For the text-containing cell, return its midpoint in (x, y) coordinate format. 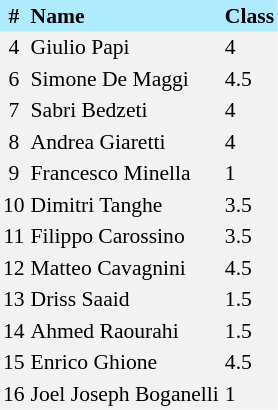
14 (14, 331)
Francesco Minella (125, 174)
15 (14, 362)
Giulio Papi (125, 48)
11 (14, 236)
16 (14, 394)
Andrea Giaretti (125, 142)
Matteo Cavagnini (125, 268)
Joel Joseph Boganelli (125, 394)
# (14, 16)
9 (14, 174)
Enrico Ghione (125, 362)
7 (14, 110)
Simone De Maggi (125, 79)
13 (14, 300)
6 (14, 79)
Filippo Carossino (125, 236)
Driss Saaid (125, 300)
8 (14, 142)
Name (125, 16)
10 (14, 205)
Dimitri Tanghe (125, 205)
Sabri Bedzeti (125, 110)
Ahmed Raourahi (125, 331)
Class (250, 16)
12 (14, 268)
